For the text-containing cell, return its midpoint in (X, Y) coordinate format. 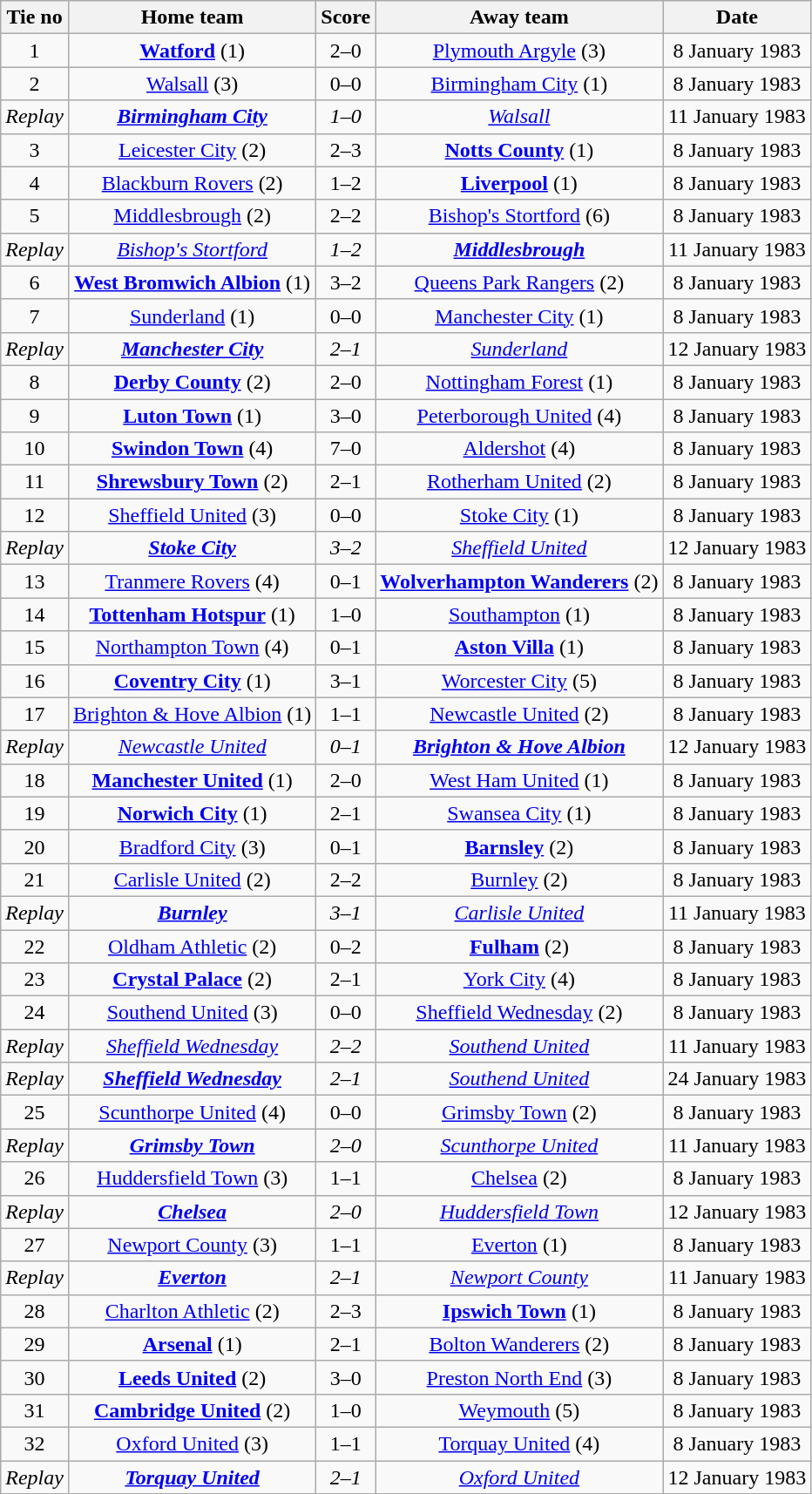
Sheffield United (519, 548)
Crystal Palace (2) (192, 980)
5 (35, 216)
Sheffield United (3) (192, 515)
7–0 (346, 449)
Home team (192, 17)
Everton (1) (519, 1245)
3 (35, 150)
Queens Park Rangers (2) (519, 282)
Grimsby Town (192, 1145)
Derby County (2) (192, 382)
Huddersfield Town (3) (192, 1178)
Sunderland (519, 349)
32 (35, 1443)
20 (35, 846)
Barnsley (2) (519, 846)
Charlton Athletic (2) (192, 1311)
Walsall (3) (192, 84)
Luton Town (1) (192, 416)
Everton (192, 1278)
Date (737, 17)
Leeds United (2) (192, 1377)
26 (35, 1178)
Scunthorpe United (4) (192, 1112)
14 (35, 615)
4 (35, 183)
Bishop's Stortford (192, 249)
Tie no (35, 17)
Blackburn Rovers (2) (192, 183)
Manchester City (1) (519, 316)
Southend United (3) (192, 1013)
16 (35, 681)
Aldershot (4) (519, 449)
Northampton Town (4) (192, 648)
Weymouth (5) (519, 1410)
Birmingham City (1) (519, 84)
Coventry City (1) (192, 681)
Nottingham Forest (1) (519, 382)
Norwich City (1) (192, 813)
Plymouth Argyle (3) (519, 51)
23 (35, 980)
29 (35, 1344)
Chelsea (192, 1212)
11 (35, 482)
19 (35, 813)
Peterborough United (4) (519, 416)
Swansea City (1) (519, 813)
Leicester City (2) (192, 150)
Sheffield Wednesday (2) (519, 1013)
25 (35, 1112)
Newcastle United (2) (519, 714)
Tranmere Rovers (4) (192, 581)
Grimsby Town (2) (519, 1112)
21 (35, 879)
6 (35, 282)
24 (35, 1013)
24 January 1983 (737, 1079)
12 (35, 515)
18 (35, 780)
13 (35, 581)
0–2 (346, 946)
West Bromwich Albion (1) (192, 282)
Huddersfield Town (519, 1212)
22 (35, 946)
Tottenham Hotspur (1) (192, 615)
Brighton & Hove Albion (1) (192, 714)
Torquay United (192, 1477)
West Ham United (1) (519, 780)
10 (35, 449)
York City (4) (519, 980)
Middlesbrough (519, 249)
Ipswich Town (1) (519, 1311)
8 (35, 382)
28 (35, 1311)
17 (35, 714)
Birmingham City (192, 117)
Rotherham United (2) (519, 482)
Aston Villa (1) (519, 648)
Preston North End (3) (519, 1377)
Manchester City (192, 349)
Stoke City (1) (519, 515)
Worcester City (5) (519, 681)
Brighton & Hove Albion (519, 747)
Bishop's Stortford (6) (519, 216)
Notts County (1) (519, 150)
Stoke City (192, 548)
Oxford United (519, 1477)
Scunthorpe United (519, 1145)
2 (35, 84)
Burnley (2) (519, 879)
30 (35, 1377)
Oxford United (3) (192, 1443)
Burnley (192, 913)
Carlisle United (519, 913)
Liverpool (1) (519, 183)
Manchester United (1) (192, 780)
Score (346, 17)
Middlesbrough (2) (192, 216)
31 (35, 1410)
Bolton Wanderers (2) (519, 1344)
Chelsea (2) (519, 1178)
Torquay United (4) (519, 1443)
Cambridge United (2) (192, 1410)
27 (35, 1245)
Walsall (519, 117)
Oldham Athletic (2) (192, 946)
Away team (519, 17)
Wolverhampton Wanderers (2) (519, 581)
Watford (1) (192, 51)
Sunderland (1) (192, 316)
Newport County (519, 1278)
1 (35, 51)
Bradford City (3) (192, 846)
Arsenal (1) (192, 1344)
Fulham (2) (519, 946)
Newport County (3) (192, 1245)
7 (35, 316)
15 (35, 648)
Shrewsbury Town (2) (192, 482)
9 (35, 416)
Southampton (1) (519, 615)
Newcastle United (192, 747)
Swindon Town (4) (192, 449)
Carlisle United (2) (192, 879)
